Search for the cell housing the specified text and yield its [x, y] center coordinate. 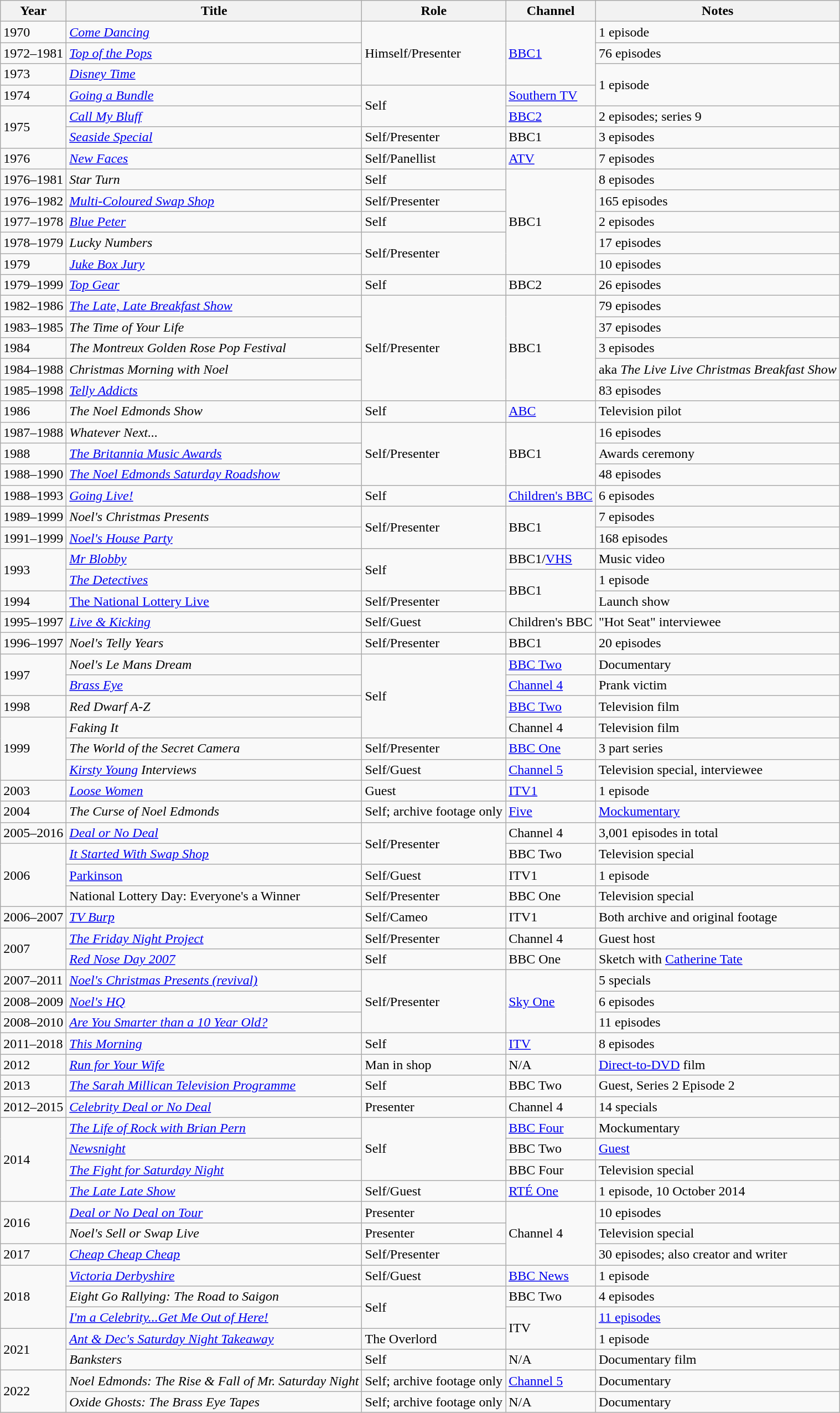
The National Lottery Live [214, 601]
The Curse of Noel Edmonds [214, 812]
Victoria Derbyshire [214, 1275]
It Started With Swap Shop [214, 854]
16 episodes [717, 432]
Star Turn [214, 179]
Christmas Morning with Noel [214, 369]
Celebrity Deal or No Deal [214, 1107]
Noel's Le Mans Dream [214, 664]
1973 [33, 74]
2014 [33, 1159]
1988–1993 [33, 496]
14 specials [717, 1107]
2 episodes; series 9 [717, 116]
Year [33, 11]
Self/Cameo [434, 917]
The Overlord [434, 1339]
30 episodes; also creator and writer [717, 1254]
Both archive and original footage [717, 917]
2013 [33, 1086]
Red Nose Day 2007 [214, 960]
2007–2011 [33, 981]
Noel's Sell or Swap Live [214, 1233]
1987–1988 [33, 432]
Noel's Christmas Presents [214, 517]
Awards ceremony [717, 453]
Self/Panellist [434, 158]
ATV [551, 158]
3,001 episodes in total [717, 833]
1995–1997 [33, 622]
Prank victim [717, 685]
2 episodes [717, 221]
BBC News [551, 1275]
76 episodes [717, 53]
1994 [33, 601]
1989–1999 [33, 517]
48 episodes [717, 475]
"Hot Seat" interviewee [717, 622]
17 episodes [717, 243]
1984–1988 [33, 369]
1993 [33, 569]
1976–1981 [33, 179]
I'm a Celebrity...Get Me Out of Here! [214, 1318]
Cheap Cheap Cheap [214, 1254]
79 episodes [717, 306]
aka The Live Live Christmas Breakfast Show [717, 369]
The World of the Secret Camera [214, 749]
2003 [33, 791]
The Late, Late Breakfast Show [214, 306]
Lucky Numbers [214, 243]
168 episodes [717, 538]
2008–2009 [33, 1002]
1976–1982 [33, 200]
Sky One [551, 1002]
Television pilot [717, 411]
2007 [33, 949]
Come Dancing [214, 32]
Documentary film [717, 1360]
Deal or No Deal on Tour [214, 1212]
3 part series [717, 749]
The Late Late Show [214, 1191]
The Detectives [214, 580]
Guest host [717, 938]
The Time of Your Life [214, 327]
ABC [551, 411]
4 episodes [717, 1297]
37 episodes [717, 327]
2008–2010 [33, 1023]
1985–1998 [33, 390]
Call My Bluff [214, 116]
Ant & Dec's Saturday Night Takeaway [214, 1339]
2018 [33, 1296]
2005–2016 [33, 833]
Noel's Christmas Presents (revival) [214, 981]
1996–1997 [33, 643]
Seaside Special [214, 137]
Direct-to-DVD film [717, 1065]
1974 [33, 95]
Oxide Ghosts: The Brass Eye Tapes [214, 1402]
Music video [717, 559]
The Britannia Music Awards [214, 453]
165 episodes [717, 200]
2022 [33, 1391]
Multi-Coloured Swap Shop [214, 200]
Loose Women [214, 791]
1976 [33, 158]
1983–1985 [33, 327]
5 specials [717, 981]
Noel's House Party [214, 538]
Southern TV [551, 95]
Top Gear [214, 285]
Role [434, 11]
The Friday Night Project [214, 938]
Top of the Pops [214, 53]
1978–1979 [33, 243]
The Noel Edmonds Show [214, 411]
1988–1990 [33, 475]
20 episodes [717, 643]
The Noel Edmonds Saturday Roadshow [214, 475]
1984 [33, 348]
Red Dwarf A-Z [214, 706]
TV Burp [214, 917]
1988 [33, 453]
1997 [33, 675]
The Montreux Golden Rose Pop Festival [214, 348]
Brass Eye [214, 685]
2006–2007 [33, 917]
The Sarah Millican Television Programme [214, 1086]
Kirsty Young Interviews [214, 770]
Blue Peter [214, 221]
Telly Addicts [214, 390]
1998 [33, 706]
1991–1999 [33, 538]
New Faces [214, 158]
1 episode, 10 October 2014 [717, 1191]
1986 [33, 411]
1979 [33, 264]
This Morning [214, 1044]
BBC1/VHS [551, 559]
Noel's Telly Years [214, 643]
Faking It [214, 728]
Noel's HQ [214, 1002]
Are You Smarter than a 10 Year Old? [214, 1023]
2017 [33, 1254]
Eight Go Rallying: The Road to Saigon [214, 1297]
1970 [33, 32]
Live & Kicking [214, 622]
Sketch with Catherine Tate [717, 960]
Going Live! [214, 496]
2021 [33, 1349]
2016 [33, 1223]
Title [214, 11]
2011–2018 [33, 1044]
Juke Box Jury [214, 264]
Newsnight [214, 1149]
Whatever Next... [214, 432]
Channel [551, 11]
The Life of Rock with Brian Pern [214, 1128]
26 episodes [717, 285]
Noel Edmonds: The Rise & Fall of Mr. Saturday Night [214, 1381]
RTÉ One [551, 1191]
Notes [717, 11]
1979–1999 [33, 285]
1972–1981 [33, 53]
Five [551, 812]
1999 [33, 749]
Deal or No Deal [214, 833]
1975 [33, 127]
1977–1978 [33, 221]
Launch show [717, 601]
Himself/Presenter [434, 53]
Run for Your Wife [214, 1065]
Mr Blobby [214, 559]
The Fight for Saturday Night [214, 1170]
1982–1986 [33, 306]
2012 [33, 1065]
Parkinson [214, 875]
2012–2015 [33, 1107]
Going a Bundle [214, 95]
2004 [33, 812]
Man in shop [434, 1065]
Guest, Series 2 Episode 2 [717, 1086]
2006 [33, 875]
National Lottery Day: Everyone's a Winner [214, 896]
Banksters [214, 1360]
Television special, interviewee [717, 770]
Disney Time [214, 74]
83 episodes [717, 390]
